For the text-containing cell, return its midpoint in [x, y] coordinate format. 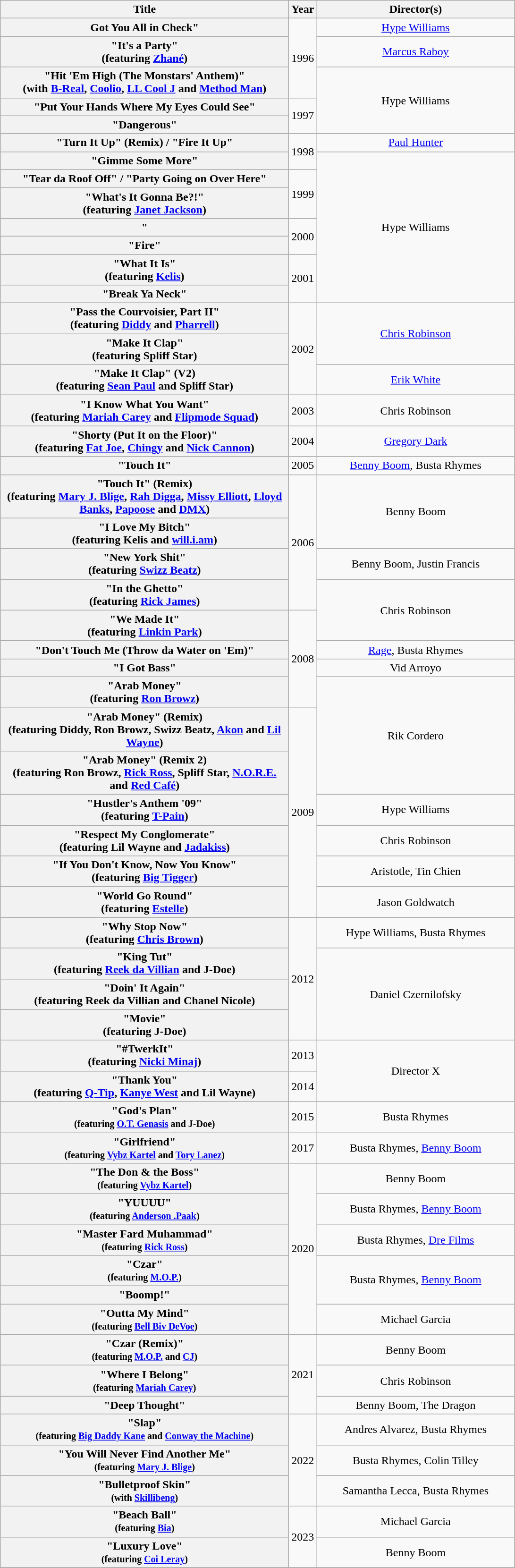
Director(s) [415, 9]
"Arab Money"(featuring Ron Browz) [144, 692]
"Czar (Remix)"(featuring M.O.P. and CJ) [144, 1350]
Marcus Raboy [415, 52]
"It's a Party"(featuring Zhané) [144, 52]
"Bulletproof Skin"(with Skillibeng) [144, 1491]
"King Tut"(featuring Reek da Villian and J-Doe) [144, 963]
"I Love My Bitch"(featuring Kelis and will.i.am) [144, 534]
Erik White [415, 380]
1999 [303, 194]
"Make It Clap" (V2)(featuring Sean Paul and Spliff Star) [144, 380]
2014 [303, 1086]
Vid Arroyo [415, 668]
"Turn It Up" (Remix) / "Fire It Up" [144, 143]
2000 [303, 236]
2023 [303, 1537]
"Touch It" [144, 466]
1997 [303, 116]
" [144, 227]
"Arab Money" (Remix)(featuring Diddy, Ron Browz, Swizz Beatz, Akon and Lil Wayne) [144, 729]
"Where I Belong"(featuring Mariah Carey) [144, 1381]
"World Go Round"(featuring Estelle) [144, 902]
2017 [303, 1147]
"Doin' It Again"(featuring Reek da Villian and Chanel Nicole) [144, 994]
"I Got Bass" [144, 668]
Got You All in Check" [144, 27]
Aristotle, Tin Chien [415, 872]
2006 [303, 542]
"YUUUU"(featuring Anderson .Paak) [144, 1209]
Andres Alvarez, Busta Rhymes [415, 1430]
Gregory Dark [415, 441]
"New York Shit"(featuring Swizz Beatz) [144, 564]
2012 [303, 979]
"You Will Never Find Another Me"(featuring Mary J. Blige) [144, 1460]
Hype Williams, Busta Rhymes [415, 933]
"I Know What You Want"(featuring Mariah Carey and Flipmode Squad) [144, 411]
2022 [303, 1460]
Busta Rhymes, Colin Tilley [415, 1460]
"Arab Money" (Remix 2)(featuring Ron Browz, Rick Ross, Spliff Star, N.O.R.E. and Red Café) [144, 773]
"God's Plan"(featuring O.T. Genasis and J-Doe) [144, 1117]
"Fire" [144, 245]
Benny Boom, Justin Francis [415, 564]
2002 [303, 349]
Paul Hunter [415, 143]
"Girlfriend"(featuring Vybz Kartel and Tory Lanez) [144, 1147]
Samantha Lecca, Busta Rhymes [415, 1491]
"Outta My Mind"(featuring Bell Biv DeVoe) [144, 1319]
"Hustler's Anthem '09"(featuring T-Pain) [144, 810]
Director X [415, 1071]
"Dangerous" [144, 125]
"What It Is"(featuring Kelis) [144, 269]
Busta Rhymes, Dre Films [415, 1240]
"Why Stop Now"(featuring Chris Brown) [144, 933]
"If You Don't Know, Now You Know"(featuring Big Tigger) [144, 872]
Busta Rhymes [415, 1117]
2003 [303, 411]
"Deep Thought" [144, 1405]
Rik Cordero [415, 736]
Daniel Czernilofsky [415, 994]
"We Made It"(featuring Linkin Park) [144, 625]
"What's It Gonna Be?!"(featuring Janet Jackson) [144, 203]
1998 [303, 152]
"Respect My Conglomerate"(featuring Lil Wayne and Jadakiss) [144, 840]
"Boomp!" [144, 1295]
"Master Fard Muhammad"(featuring Rick Ross) [144, 1240]
2008 [303, 659]
2004 [303, 441]
"Tear da Roof Off" / "Party Going on Over Here" [144, 178]
Benny Boom, Busta Rhymes [415, 466]
2015 [303, 1117]
"Touch It" (Remix)(featuring Mary J. Blige, Rah Digga, Missy Elliott, Lloyd Banks, Papoose and DMX) [144, 496]
"Thank You"(featuring Q-Tip, Kanye West and Lil Wayne) [144, 1086]
2009 [303, 812]
"Put Your Hands Where My Eyes Could See" [144, 107]
"Make It Clap"(featuring Spliff Star) [144, 349]
2013 [303, 1056]
Title [144, 9]
2020 [303, 1248]
"Break Ya Neck" [144, 294]
Jason Goldwatch [415, 902]
1996 [303, 58]
"Movie"(featuring J-Doe) [144, 1025]
"Hit 'Em High (The Monstars' Anthem)"(with B-Real, Coolio, LL Cool J and Method Man) [144, 82]
"Czar"(featuring M.O.P.) [144, 1271]
"Pass the Courvoisier, Part II"(featuring Diddy and Pharrell) [144, 318]
2001 [303, 279]
"Don't Touch Me (Throw da Water on 'Em)" [144, 650]
"Beach Ball"(featuring Bia) [144, 1521]
"Luxury Love"(featuring Coi Leray) [144, 1552]
"Slap"(featuring Big Daddy Kane and Conway the Machine) [144, 1430]
"#TwerkIt"(featuring Nicki Minaj) [144, 1056]
2005 [303, 466]
Benny Boom, The Dragon [415, 1405]
Year [303, 9]
2021 [303, 1374]
Rage, Busta Rhymes [415, 650]
"In the Ghetto"(featuring Rick James) [144, 595]
"Gimme Some More" [144, 161]
"Shorty (Put It on the Floor)"(featuring Fat Joe, Chingy and Nick Cannon) [144, 441]
"The Don & the Boss"(featuring Vybz Kartel) [144, 1178]
